Provide the (x, y) coordinate of the cell's center where the given text is located.  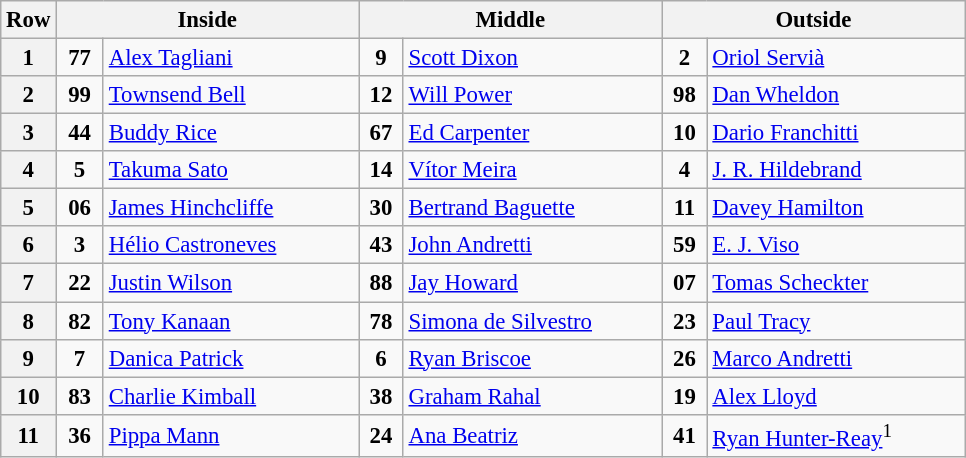
19 (684, 396)
Danica Patrick (230, 358)
30 (381, 208)
Marco Andretti (836, 358)
36 (80, 435)
82 (80, 321)
Pippa Mann (230, 435)
44 (80, 133)
Oriol Servià (836, 58)
99 (80, 95)
Ryan Briscoe (532, 358)
Graham Rahal (532, 396)
Charlie Kimball (230, 396)
88 (381, 283)
James Hinchcliffe (230, 208)
Inside (208, 20)
98 (684, 95)
Hélio Castroneves (230, 245)
67 (381, 133)
77 (80, 58)
06 (80, 208)
Ryan Hunter-Reay1 (836, 435)
26 (684, 358)
Middle (510, 20)
1 (28, 58)
Scott Dixon (532, 58)
John Andretti (532, 245)
Dan Wheldon (836, 95)
Bertrand Baguette (532, 208)
Will Power (532, 95)
Alex Tagliani (230, 58)
38 (381, 396)
59 (684, 245)
24 (381, 435)
43 (381, 245)
8 (28, 321)
Simona de Silvestro (532, 321)
Alex Lloyd (836, 396)
Ed Carpenter (532, 133)
41 (684, 435)
Row (28, 20)
22 (80, 283)
Tony Kanaan (230, 321)
23 (684, 321)
78 (381, 321)
Dario Franchitti (836, 133)
Buddy Rice (230, 133)
12 (381, 95)
Ana Beatriz (532, 435)
Vítor Meira (532, 170)
E. J. Viso (836, 245)
14 (381, 170)
Jay Howard (532, 283)
J. R. Hildebrand (836, 170)
Townsend Bell (230, 95)
Takuma Sato (230, 170)
Outside (814, 20)
Davey Hamilton (836, 208)
07 (684, 283)
Justin Wilson (230, 283)
Paul Tracy (836, 321)
83 (80, 396)
Tomas Scheckter (836, 283)
